Scan for the cell matching the given text and deliver its (X, Y) coordinate at center. 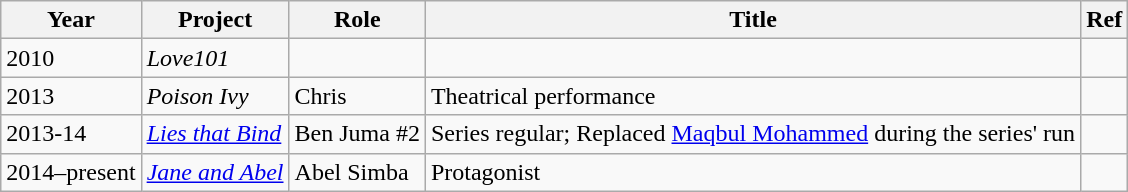
Poison Ivy (215, 96)
Year (71, 20)
Ref (1104, 20)
Protagonist (752, 172)
Role (357, 20)
2010 (71, 58)
Series regular; Replaced Maqbul Mohammed during the series' run (752, 134)
Lies that Bind (215, 134)
Ben Juma #2 (357, 134)
Project (215, 20)
Love101 (215, 58)
2014–present (71, 172)
2013-14 (71, 134)
Title (752, 20)
Theatrical performance (752, 96)
Jane and Abel (215, 172)
2013 (71, 96)
Chris (357, 96)
Abel Simba (357, 172)
